Return (x, y) of the center of cell containing provided text 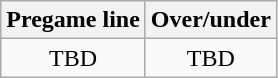
Pregame line (74, 20)
Over/under (210, 20)
